Search for the cell housing the specified text and yield its (X, Y) center coordinate. 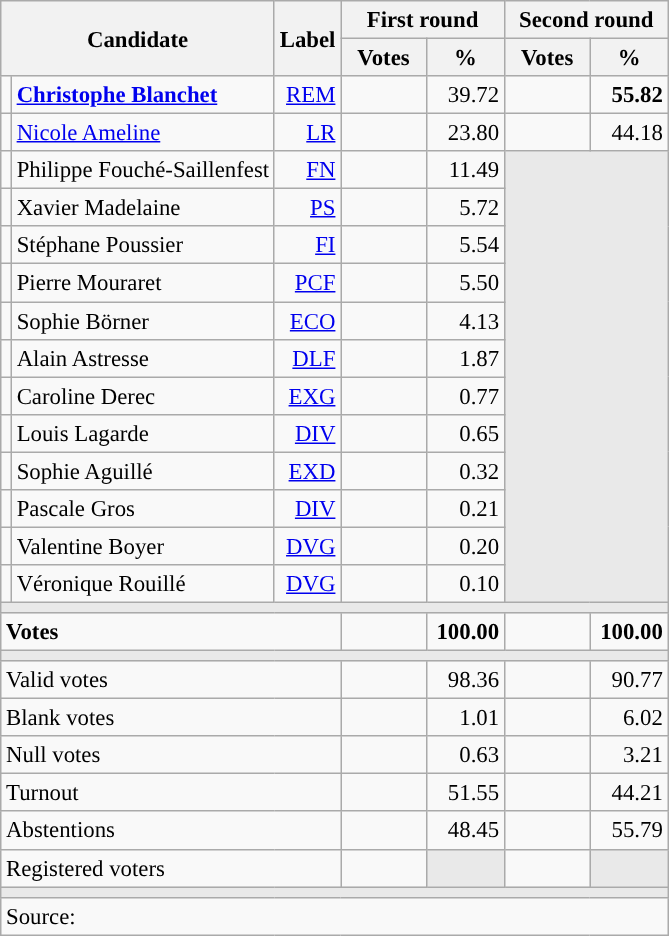
11.49 (465, 170)
Valid votes (171, 680)
Abstentions (171, 831)
EXD (307, 471)
Sophie Aguillé (142, 471)
Philippe Fouché-Saillenfest (142, 170)
0.21 (465, 509)
5.54 (465, 245)
LR (307, 133)
DLF (307, 358)
Stéphane Poussier (142, 245)
98.36 (465, 680)
Sophie Börner (142, 321)
5.72 (465, 208)
Blank votes (171, 718)
48.45 (465, 831)
Candidate (138, 38)
ECO (307, 321)
First round (423, 20)
Pierre Mouraret (142, 283)
Pascale Gros (142, 509)
90.77 (629, 680)
1.87 (465, 358)
23.80 (465, 133)
0.65 (465, 433)
PCF (307, 283)
REM (307, 95)
Alain Astresse (142, 358)
Véronique Rouillé (142, 584)
Turnout (171, 793)
55.82 (629, 95)
Christophe Blanchet (142, 95)
0.32 (465, 471)
Label (307, 38)
0.10 (465, 584)
0.20 (465, 546)
FI (307, 245)
Xavier Madelaine (142, 208)
FN (307, 170)
55.79 (629, 831)
PS (307, 208)
4.13 (465, 321)
3.21 (629, 755)
0.63 (465, 755)
Registered voters (171, 868)
5.50 (465, 283)
6.02 (629, 718)
Source: (334, 916)
Valentine Boyer (142, 546)
44.21 (629, 793)
Second round (586, 20)
0.77 (465, 396)
EXG (307, 396)
1.01 (465, 718)
Nicole Ameline (142, 133)
44.18 (629, 133)
39.72 (465, 95)
Null votes (171, 755)
Louis Lagarde (142, 433)
Caroline Derec (142, 396)
51.55 (465, 793)
